Identify which cell holds the provided text, then report its (x, y) central coordinate. 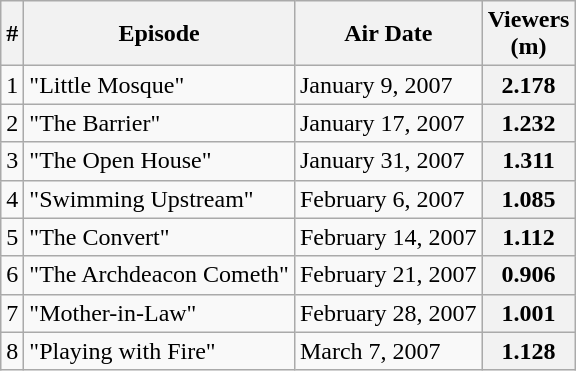
March 7, 2007 (388, 351)
1.232 (528, 123)
1 (12, 85)
January 9, 2007 (388, 85)
February 28, 2007 (388, 313)
3 (12, 161)
7 (12, 313)
"The Open House" (160, 161)
Air Date (388, 34)
5 (12, 237)
4 (12, 199)
2.178 (528, 85)
February 21, 2007 (388, 275)
6 (12, 275)
1.112 (528, 237)
1.085 (528, 199)
"Mother-in-Law" (160, 313)
Episode (160, 34)
"Playing with Fire" (160, 351)
# (12, 34)
January 31, 2007 (388, 161)
2 (12, 123)
1.001 (528, 313)
February 6, 2007 (388, 199)
1.128 (528, 351)
8 (12, 351)
"The Barrier" (160, 123)
"The Convert" (160, 237)
"The Archdeacon Cometh" (160, 275)
"Little Mosque" (160, 85)
January 17, 2007 (388, 123)
1.311 (528, 161)
Viewers(m) (528, 34)
February 14, 2007 (388, 237)
0.906 (528, 275)
"Swimming Upstream" (160, 199)
